Return [x, y] of the center of cell containing provided text 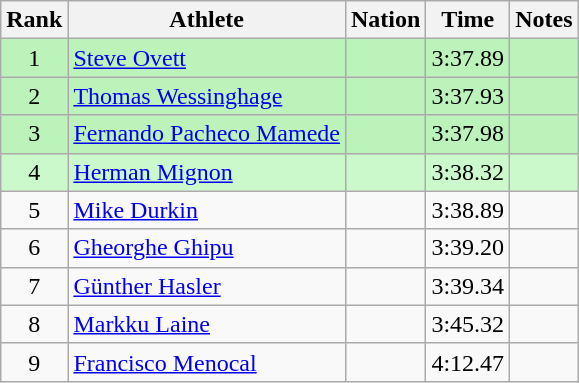
3:39.20 [468, 248]
7 [34, 286]
Nation [385, 20]
1 [34, 58]
3:37.89 [468, 58]
9 [34, 362]
Markku Laine [207, 324]
Fernando Pacheco Mamede [207, 134]
3 [34, 134]
Rank [34, 20]
3:38.89 [468, 210]
4 [34, 172]
3:37.98 [468, 134]
Notes [544, 20]
Athlete [207, 20]
8 [34, 324]
6 [34, 248]
Günther Hasler [207, 286]
3:37.93 [468, 96]
Time [468, 20]
Herman Mignon [207, 172]
2 [34, 96]
Steve Ovett [207, 58]
Mike Durkin [207, 210]
3:38.32 [468, 172]
3:39.34 [468, 286]
3:45.32 [468, 324]
Thomas Wessinghage [207, 96]
Francisco Menocal [207, 362]
Gheorghe Ghipu [207, 248]
4:12.47 [468, 362]
5 [34, 210]
